Identify which cell holds the provided text, then report its [x, y] central coordinate. 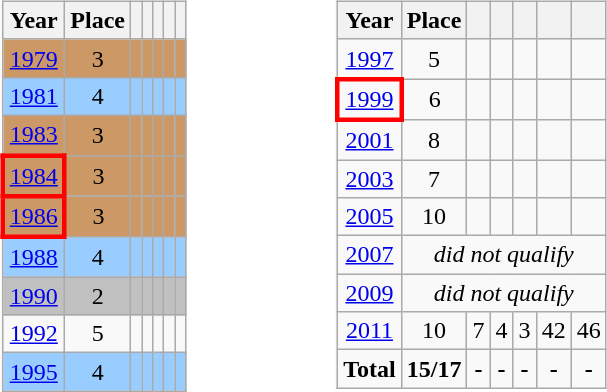
2011 [370, 331]
46 [588, 331]
1979 [34, 58]
15/17 [434, 369]
2001 [370, 140]
1992 [34, 334]
42 [554, 331]
2009 [370, 293]
Total [370, 369]
1988 [34, 257]
1990 [34, 296]
1984 [34, 176]
1981 [34, 96]
6 [434, 100]
8 [434, 140]
2003 [370, 179]
2 [98, 296]
2005 [370, 217]
1983 [34, 135]
2007 [370, 255]
1999 [370, 100]
1986 [34, 216]
1995 [34, 372]
1997 [370, 59]
